Detect which cell encompasses the target text, then output its (X, Y) center coordinate. 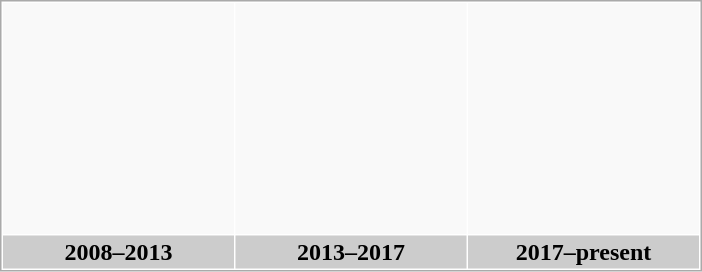
2017–present (584, 252)
2008–2013 (118, 252)
2013–2017 (352, 252)
